Extract the (X, Y) coordinate from the center of the cell holding the provided text.  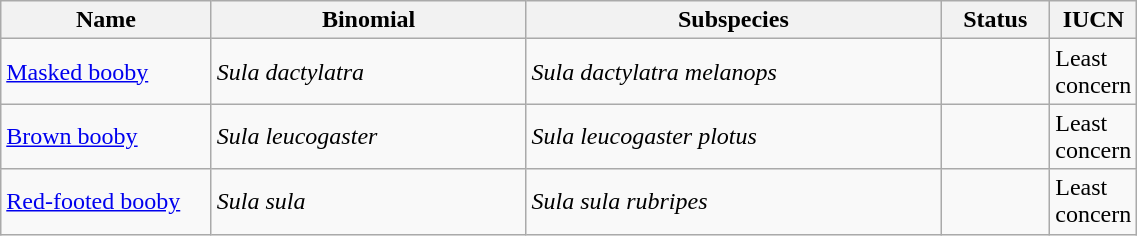
Masked booby (106, 72)
Status (996, 20)
Subspecies (734, 20)
Sula leucogaster (368, 136)
Sula leucogaster plotus (734, 136)
Red-footed booby (106, 202)
Sula sula rubripes (734, 202)
Brown booby (106, 136)
Sula sula (368, 202)
Binomial (368, 20)
IUCN (1094, 20)
Sula dactylatra (368, 72)
Name (106, 20)
Sula dactylatra melanops (734, 72)
